Determine the (x, y) coordinate at the center of the cell enclosing the given text.  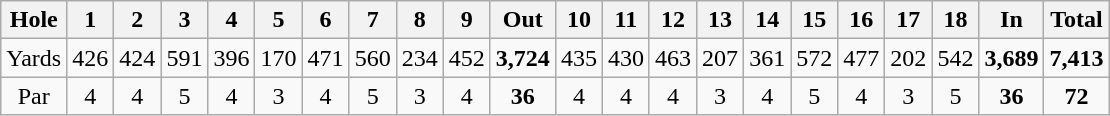
435 (578, 58)
16 (862, 20)
2 (138, 20)
6 (326, 20)
3,689 (1012, 58)
11 (626, 20)
3,724 (522, 58)
9 (466, 20)
424 (138, 58)
17 (908, 20)
463 (672, 58)
7,413 (1076, 58)
234 (420, 58)
7 (372, 20)
471 (326, 58)
10 (578, 20)
Par (34, 96)
396 (232, 58)
170 (278, 58)
72 (1076, 96)
202 (908, 58)
13 (720, 20)
477 (862, 58)
361 (768, 58)
572 (814, 58)
8 (420, 20)
430 (626, 58)
1 (90, 20)
In (1012, 20)
15 (814, 20)
14 (768, 20)
12 (672, 20)
18 (956, 20)
591 (184, 58)
426 (90, 58)
560 (372, 58)
Out (522, 20)
Yards (34, 58)
542 (956, 58)
452 (466, 58)
Total (1076, 20)
207 (720, 58)
Hole (34, 20)
